Detect which cell encompasses the target text, then output its [X, Y] center coordinate. 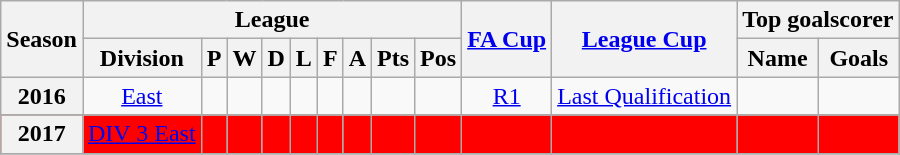
Top goalscorer [818, 20]
East [142, 96]
Goals [859, 58]
A [357, 58]
Season [42, 39]
D [276, 58]
2017 [42, 134]
Name [778, 58]
W [244, 58]
Division [142, 58]
P [214, 58]
League Cup [644, 39]
League [272, 20]
Pos [438, 58]
Pts [394, 58]
F [330, 58]
R1 [507, 96]
2016 [42, 96]
Last Qualification [644, 96]
DIV 3 East [142, 134]
FA Cup [507, 39]
L [304, 58]
